Extract the [X, Y] coordinate from the center of the cell holding the provided text.  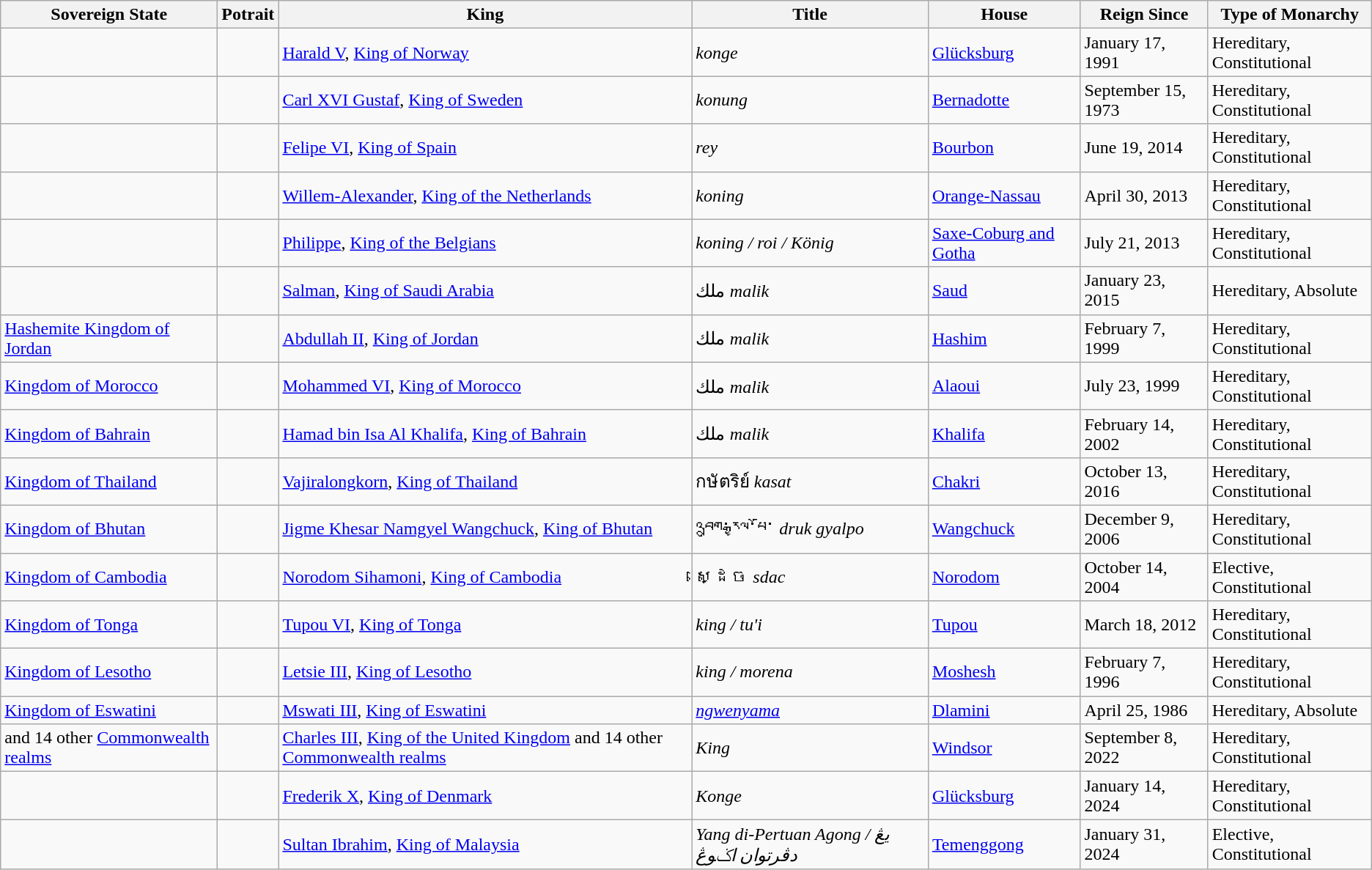
Kingdom of Bhutan [109, 529]
rey [811, 148]
koning / roi / König [811, 243]
Vajiralongkorn, King of Thailand [485, 481]
Tupou VI, King of Tonga [485, 624]
Temenggong [1004, 844]
February 7, 1996 [1144, 673]
Abdullah II, King of Jordan [485, 339]
Sovereign State [109, 15]
September 15, 1973 [1144, 100]
April 30, 2013 [1144, 195]
Frederik X, King of Denmark [485, 796]
Mohammed VI, King of Morocco [485, 386]
Mswati III, King of Eswatini [485, 710]
Alaoui [1004, 386]
Moshesh [1004, 673]
June 19, 2014 [1144, 148]
Kingdom of Tonga [109, 624]
October 13, 2016 [1144, 481]
July 23, 1999 [1144, 386]
ស្ដេច sdac [811, 576]
September 8, 2022 [1144, 748]
July 21, 2013 [1144, 243]
Charles III, King of the United Kingdom and 14 other Commonwealth realms [485, 748]
House [1004, 15]
Yang di-Pertuan Agong / يڠ دڤرتوان اݢوڠ [811, 844]
Saud [1004, 290]
กษัตริย์ kasat [811, 481]
April 25, 1986 [1144, 710]
Harald V, King of Norway [485, 53]
February 14, 2002 [1144, 434]
Wangchuck [1004, 529]
Hashim [1004, 339]
Willem-Alexander, King of the Netherlands [485, 195]
Sultan Ibrahim, King of Malaysia [485, 844]
Norodom Sihamoni, King of Cambodia [485, 576]
འབྲུག་རྒྱལ་པོ་ druk gyalpo [811, 529]
Norodom [1004, 576]
February 7, 1999 [1144, 339]
Philippe, King of the Belgians [485, 243]
Bernadotte [1004, 100]
Tupou [1004, 624]
Kingdom of Morocco [109, 386]
Jigme Khesar Namgyel Wangchuck, King of Bhutan [485, 529]
January 17, 1991 [1144, 53]
January 14, 2024 [1144, 796]
konung [811, 100]
October 14, 2004 [1144, 576]
Chakri [1004, 481]
Kingdom of Eswatini [109, 710]
Saxe-Coburg and Gotha [1004, 243]
Khalifa [1004, 434]
Hamad bin Isa Al Khalifa, King of Bahrain [485, 434]
king / tu'i [811, 624]
Windsor [1004, 748]
koning [811, 195]
Kingdom of Bahrain [109, 434]
Type of Monarchy [1290, 15]
March 18, 2012 [1144, 624]
Dlamini [1004, 710]
Bourbon [1004, 148]
Potrait [248, 15]
Orange-Nassau [1004, 195]
Felipe VI, King of Spain [485, 148]
Carl XVI Gustaf, King of Sweden [485, 100]
king / morena [811, 673]
Reign Since [1144, 15]
Kingdom of Lesotho [109, 673]
Konge [811, 796]
January 23, 2015 [1144, 290]
Salman, King of Saudi Arabia [485, 290]
and 14 other Commonwealth realms [109, 748]
konge [811, 53]
Hashemite Kingdom of Jordan [109, 339]
January 31, 2024 [1144, 844]
Letsie III, King of Lesotho [485, 673]
Title [811, 15]
Kingdom of Thailand [109, 481]
December 9, 2006 [1144, 529]
Kingdom of Cambodia [109, 576]
ngwenyama [811, 710]
